Locate the cell with the specified text and output its (x, y) center coordinate. 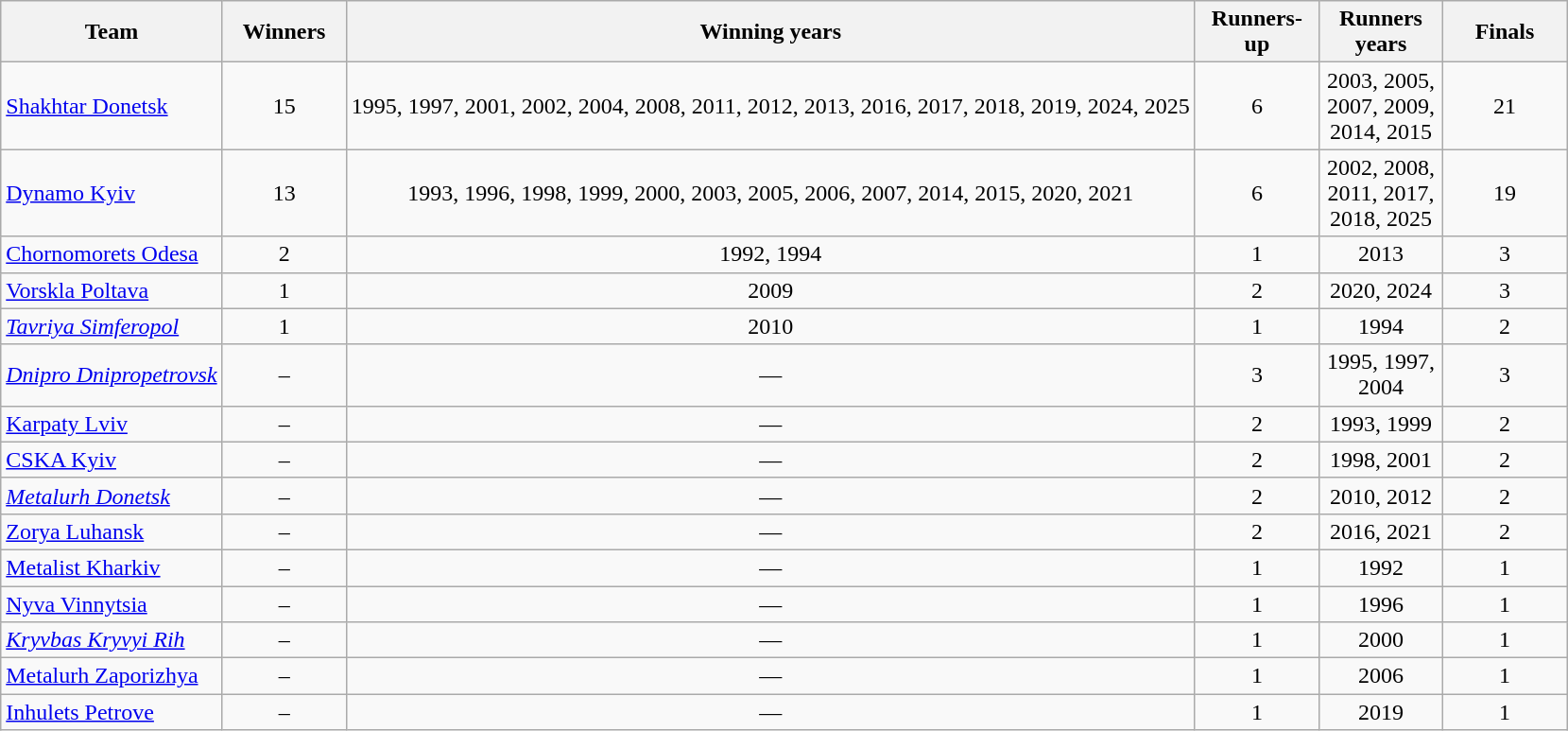
Tavriya Simferopol (112, 326)
Vorskla Poltava (112, 290)
2020, 2024 (1380, 290)
1993, 1999 (1380, 424)
1998, 2001 (1380, 460)
Karpaty Lviv (112, 424)
CSKA Kyiv (112, 460)
2009 (770, 290)
1994 (1380, 326)
1992, 1994 (770, 254)
13 (284, 193)
Metalist Kharkiv (112, 567)
Winners (284, 32)
21 (1505, 106)
Nyva Vinnytsia (112, 604)
Metalurh Zaporizhya (112, 676)
2013 (1380, 254)
1995, 1997, 2004 (1380, 374)
2003, 2005, 2007, 2009, 2014, 2015 (1380, 106)
Inhulets Petrove (112, 712)
Zorya Luhansk (112, 531)
Metalurh Donetsk (112, 496)
1995, 1997, 2001, 2002, 2004, 2008, 2011, 2012, 2013, 2016, 2017, 2018, 2019, 2024, 2025 (770, 106)
2000 (1380, 640)
Finals (1505, 32)
Shakhtar Donetsk (112, 106)
1996 (1380, 604)
Runners-up (1257, 32)
2016, 2021 (1380, 531)
1993, 1996, 1998, 1999, 2000, 2003, 2005, 2006, 2007, 2014, 2015, 2020, 2021 (770, 193)
2019 (1380, 712)
2010 (770, 326)
Runners years (1380, 32)
Dnipro Dnipropetrovsk (112, 374)
1992 (1380, 567)
2006 (1380, 676)
2002, 2008, 2011, 2017, 2018, 2025 (1380, 193)
19 (1505, 193)
Kryvbas Kryvyi Rih (112, 640)
Dynamo Kyiv (112, 193)
2010, 2012 (1380, 496)
Team (112, 32)
15 (284, 106)
Winning years (770, 32)
Chornomorets Odesa (112, 254)
